From the cell containing the given text, extract its center point as (x, y) coordinate. 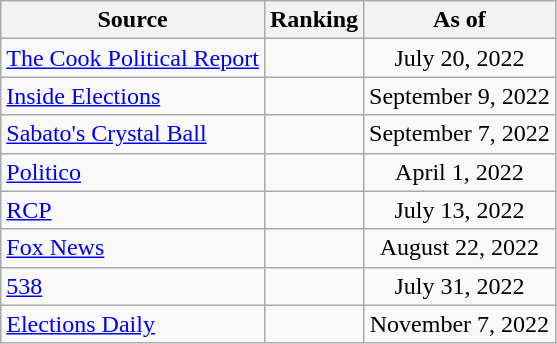
August 22, 2022 (460, 248)
September 7, 2022 (460, 134)
April 1, 2022 (460, 172)
RCP (133, 210)
July 20, 2022 (460, 58)
Politico (133, 172)
November 7, 2022 (460, 324)
Inside Elections (133, 96)
Source (133, 20)
July 31, 2022 (460, 286)
As of (460, 20)
September 9, 2022 (460, 96)
Sabato's Crystal Ball (133, 134)
July 13, 2022 (460, 210)
The Cook Political Report (133, 58)
Elections Daily (133, 324)
538 (133, 286)
Fox News (133, 248)
Ranking (314, 20)
